Detect which cell encompasses the target text, then output its [x, y] center coordinate. 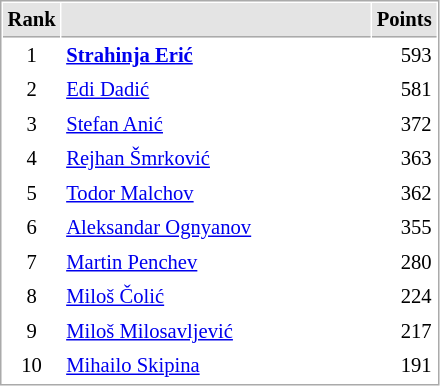
Edi Dadić [216, 90]
217 [404, 332]
372 [404, 124]
Todor Malchov [216, 194]
8 [32, 296]
5 [32, 194]
3 [32, 124]
363 [404, 158]
355 [404, 228]
362 [404, 194]
Miloš Milosavljević [216, 332]
191 [404, 366]
2 [32, 90]
Rank [32, 20]
Strahinja Erić [216, 56]
6 [32, 228]
224 [404, 296]
1 [32, 56]
9 [32, 332]
10 [32, 366]
Points [404, 20]
Aleksandar Ognyanov [216, 228]
7 [32, 262]
280 [404, 262]
Stefan Anić [216, 124]
Rejhan Šmrković [216, 158]
581 [404, 90]
593 [404, 56]
Mihailo Skipina [216, 366]
Martin Penchev [216, 262]
Miloš Čolić [216, 296]
4 [32, 158]
